Find where the given text appears and provide that cell's center as [X, Y] coordinate. 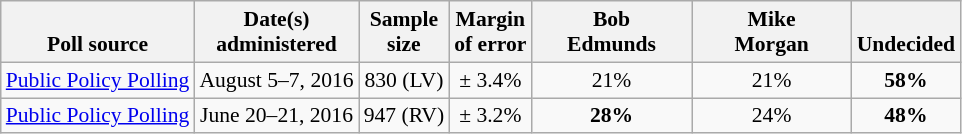
± 3.4% [490, 80]
± 3.2% [490, 116]
Marginof error [490, 32]
48% [906, 116]
Undecided [906, 32]
58% [906, 80]
BobEdmunds [611, 32]
28% [611, 116]
Samplesize [404, 32]
June 20–21, 2016 [276, 116]
24% [772, 116]
MikeMorgan [772, 32]
830 (LV) [404, 80]
947 (RV) [404, 116]
Poll source [98, 32]
Date(s)administered [276, 32]
August 5–7, 2016 [276, 80]
